Locate the cell with the specified text and output its (x, y) center coordinate. 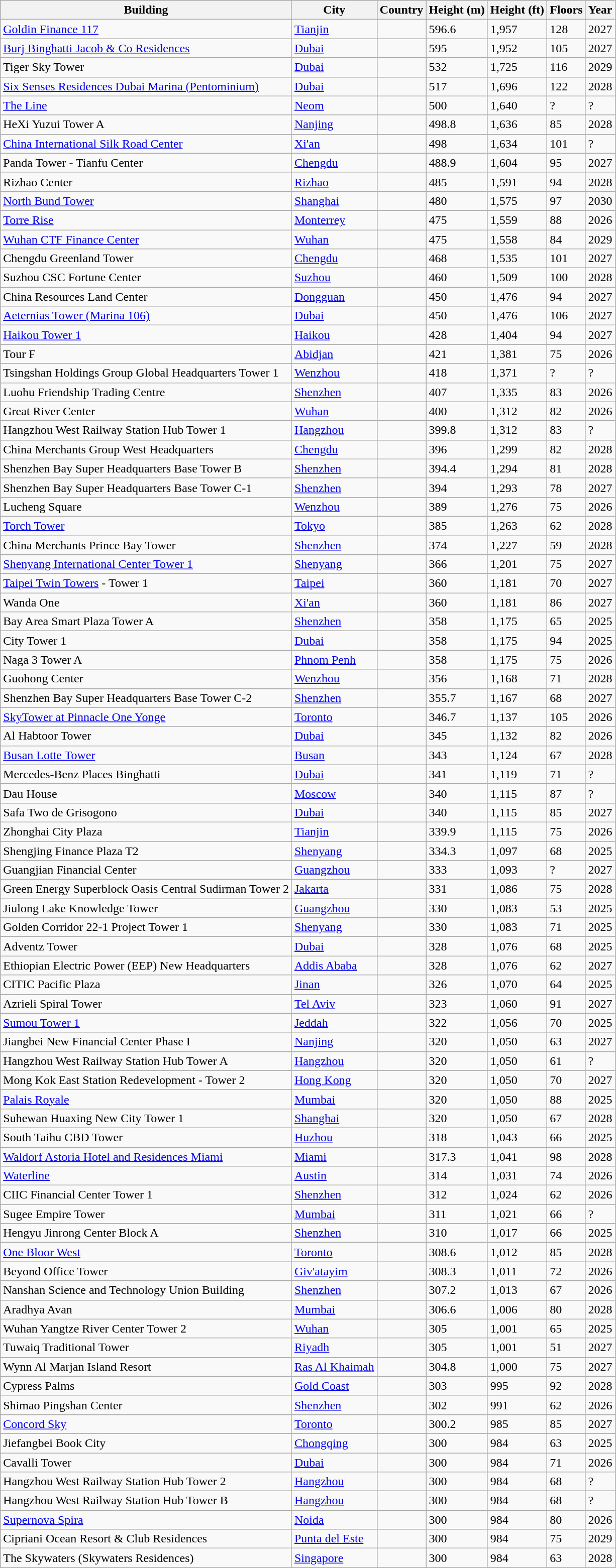
Torre Rise (146, 220)
Suzhou (334, 278)
128 (566, 29)
Nanshan Science and Technology Union Building (146, 1290)
Chengdu Greenland Tower (146, 259)
1,086 (517, 889)
China International Silk Road Center (146, 144)
326 (457, 985)
Luohu Friendship Trading Centre (146, 392)
Cipriani Ocean Resort & Club Residences (146, 1539)
91 (566, 1004)
Tiger Sky Tower (146, 67)
Aeternias Tower (Marina 106) (146, 316)
1,119 (517, 774)
HeXi Yuzui Tower A (146, 125)
318 (457, 1137)
1,535 (517, 259)
92 (566, 1386)
1,335 (517, 392)
Panda Tower - Tianfu Center (146, 163)
1,124 (517, 755)
Tuwaiq Traditional Tower (146, 1348)
Tokyo (334, 526)
Jiulong Lake Knowledge Tower (146, 908)
Tsingshan Holdings Group Global Headquarters Tower 1 (146, 373)
333 (457, 870)
532 (457, 67)
98 (566, 1156)
Hengyu Jinrong Center Block A (146, 1233)
The Skywaters (Skywaters Residences) (146, 1558)
Jakarta (334, 889)
Suzhou CSC Fortune Center (146, 278)
595 (457, 48)
64 (566, 985)
407 (457, 392)
Shimao Pingshan Center (146, 1405)
1,056 (517, 1023)
Hangzhou West Railway Station Hub Tower B (146, 1501)
500 (457, 105)
Supernova Spira (146, 1520)
Giv'atayim (334, 1271)
300.2 (457, 1424)
307.2 (457, 1290)
Great River Center (146, 411)
Shenyang International Center Tower 1 (146, 564)
CIIC Financial Center Tower 1 (146, 1195)
86 (566, 602)
366 (457, 564)
Jeddah (334, 1023)
396 (457, 449)
One Bloor West (146, 1252)
1,041 (517, 1156)
Chongqing (334, 1443)
Zhonghai City Plaza (146, 831)
Palais Royale (146, 1099)
317.3 (457, 1156)
400 (457, 411)
Neom (334, 105)
Taipei Twin Towers - Tower 1 (146, 583)
310 (457, 1233)
106 (566, 316)
Al Habtoor Tower (146, 736)
Suhewan Huaxing New City Tower 1 (146, 1118)
1,299 (517, 449)
312 (457, 1195)
City (334, 10)
485 (457, 182)
1,097 (517, 851)
394.4 (457, 468)
1,017 (517, 1233)
Jiefangbei Book City (146, 1443)
356 (457, 679)
South Taihu CBD Tower (146, 1137)
Haikou (334, 335)
Height (m) (457, 10)
Adventz Tower (146, 946)
The Line (146, 105)
1,168 (517, 679)
334.3 (457, 851)
Dongguan (334, 297)
1,024 (517, 1195)
Shenzhen Bay Super Headquarters Base Tower C-1 (146, 488)
308.6 (457, 1252)
343 (457, 755)
Azrieli Spiral Tower (146, 1004)
1,952 (517, 48)
Goldin Finance 117 (146, 29)
1,012 (517, 1252)
Height (ft) (517, 10)
Cavalli Tower (146, 1463)
480 (457, 201)
Naga 3 Tower A (146, 660)
Mong Kok East Station Redevelopment - Tower 2 (146, 1080)
418 (457, 373)
302 (457, 1405)
Jinan (334, 985)
72 (566, 1271)
Shenzhen Bay Super Headquarters Base Tower C-2 (146, 698)
Cypress Palms (146, 1386)
Sumou Tower 1 (146, 1023)
341 (457, 774)
Lucheng Square (146, 507)
China Merchants Prince Bay Tower (146, 545)
1,371 (517, 373)
468 (457, 259)
Ethiopian Electric Power (EEP) New Headquarters (146, 966)
North Bund Tower (146, 201)
428 (457, 335)
1,060 (517, 1004)
1,011 (517, 1271)
1,201 (517, 564)
Jiangbei New Financial Center Phase I (146, 1042)
Haikou Tower 1 (146, 335)
84 (566, 239)
374 (457, 545)
Safa Two de Grisogono (146, 812)
Singapore (334, 1558)
Year (600, 10)
Austin (334, 1176)
1,575 (517, 201)
Green Energy Superblock Oasis Central Sudirman Tower 2 (146, 889)
Shenzhen Bay Super Headquarters Base Tower B (146, 468)
1,509 (517, 278)
Abidjan (334, 354)
Busan (334, 755)
1,636 (517, 125)
Addis Ababa (334, 966)
Beyond Office Tower (146, 1271)
1,043 (517, 1137)
Tour F (146, 354)
Floors (566, 10)
Phnom Penh (334, 660)
1,381 (517, 354)
1,227 (517, 545)
385 (457, 526)
SkyTower at Pinnacle One Yonge (146, 717)
1,559 (517, 220)
1,263 (517, 526)
Monterrey (334, 220)
345 (457, 736)
355.7 (457, 698)
Wynn Al Marjan Island Resort (146, 1367)
1,634 (517, 144)
87 (566, 793)
306.6 (457, 1309)
1,070 (517, 985)
59 (566, 545)
Ras Al Khaimah (334, 1367)
Six Senses Residences Dubai Marina (Pentominium) (146, 86)
81 (566, 468)
78 (566, 488)
498 (457, 144)
1,006 (517, 1309)
308.3 (457, 1271)
1,640 (517, 105)
Concord Sky (146, 1424)
Wuhan CTF Finance Center (146, 239)
Building (146, 10)
Waterline (146, 1176)
596.6 (457, 29)
460 (457, 278)
1,404 (517, 335)
991 (517, 1405)
Huzhou (334, 1137)
Hong Kong (334, 1080)
74 (566, 1176)
399.8 (457, 430)
China Merchants Group West Headquarters (146, 449)
1,167 (517, 698)
1,957 (517, 29)
1,591 (517, 182)
389 (457, 507)
1,696 (517, 86)
53 (566, 908)
1,093 (517, 870)
Moscow (334, 793)
City Tower 1 (146, 641)
Burj Binghatti Jacob & Co Residences (146, 48)
1,725 (517, 67)
Tel Aviv (334, 1004)
303 (457, 1386)
304.8 (457, 1367)
1,294 (517, 468)
Riyadh (334, 1348)
Punta del Este (334, 1539)
2030 (600, 201)
1,276 (517, 507)
Busan Lotte Tower (146, 755)
323 (457, 1004)
995 (517, 1386)
China Resources Land Center (146, 297)
Hangzhou West Railway Station Hub Tower 1 (146, 430)
Dau House (146, 793)
Bay Area Smart Plaza Tower A (146, 622)
116 (566, 67)
498.8 (457, 125)
100 (566, 278)
Sugee Empire Tower (146, 1214)
Wanda One (146, 602)
1,293 (517, 488)
Miami (334, 1156)
Aradhya Avan (146, 1309)
Torch Tower (146, 526)
122 (566, 86)
Rizhao (334, 182)
394 (457, 488)
Hangzhou West Railway Station Hub Tower 2 (146, 1482)
Waldorf Astoria Hotel and Residences Miami (146, 1156)
322 (457, 1023)
985 (517, 1424)
1,604 (517, 163)
314 (457, 1176)
339.9 (457, 831)
311 (457, 1214)
61 (566, 1061)
331 (457, 889)
Country (401, 10)
Shengjing Finance Plaza T2 (146, 851)
Gold Coast (334, 1386)
488.9 (457, 163)
51 (566, 1348)
421 (457, 354)
97 (566, 201)
1,137 (517, 717)
1,031 (517, 1176)
1,021 (517, 1214)
1,000 (517, 1367)
Wuhan Yangtze River Center Tower 2 (146, 1329)
Rizhao Center (146, 182)
1,013 (517, 1290)
346.7 (457, 717)
Guangjian Financial Center (146, 870)
Hangzhou West Railway Station Hub Tower A (146, 1061)
Noida (334, 1520)
Taipei (334, 583)
1,132 (517, 736)
1,558 (517, 239)
Golden Corridor 22-1 Project Tower 1 (146, 927)
Guohong Center (146, 679)
95 (566, 163)
517 (457, 86)
CITIC Pacific Plaza (146, 985)
Mercedes-Benz Places Binghatti (146, 774)
